Extract the (x, y) coordinate from the center of the cell holding the provided text.  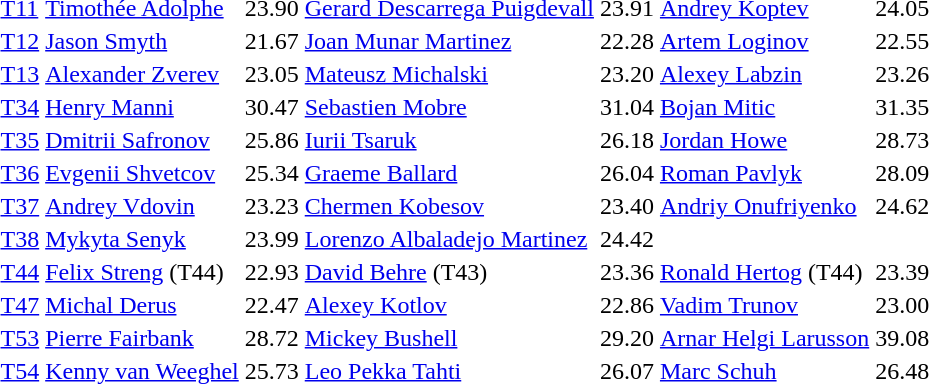
Andriy Onufriyenko (764, 206)
Alexey Labzin (764, 74)
Dmitrii Safronov (142, 140)
Pierre Fairbank (142, 338)
23.05 (272, 74)
22.86 (626, 305)
Mykyta Senyk (142, 239)
22.28 (626, 41)
Evgenii Shvetcov (142, 173)
22.47 (272, 305)
Felix Streng (T44) (142, 272)
Lorenzo Albaladejo Martinez (449, 239)
Vadim Trunov (764, 305)
Bojan Mitic (764, 107)
25.86 (272, 140)
Ronald Hertog (T44) (764, 272)
Chermen Kobesov (449, 206)
22.93 (272, 272)
Mateusz Michalski (449, 74)
Jordan Howe (764, 140)
Graeme Ballard (449, 173)
21.67 (272, 41)
23.99 (272, 239)
Jason Smyth (142, 41)
23.20 (626, 74)
23.40 (626, 206)
Alexey Kotlov (449, 305)
Michal Derus (142, 305)
Joan Munar Martinez (449, 41)
Iurii Tsaruk (449, 140)
Mickey Bushell (449, 338)
30.47 (272, 107)
Arnar Helgi Larusson (764, 338)
25.34 (272, 173)
31.04 (626, 107)
Andrey Vdovin (142, 206)
26.04 (626, 173)
26.18 (626, 140)
Henry Manni (142, 107)
Sebastien Mobre (449, 107)
23.36 (626, 272)
David Behre (T43) (449, 272)
23.23 (272, 206)
29.20 (626, 338)
28.72 (272, 338)
Roman Pavlyk (764, 173)
Alexander Zverev (142, 74)
Artem Loginov (764, 41)
24.42 (626, 239)
